Detect which cell encompasses the target text, then output its (x, y) center coordinate. 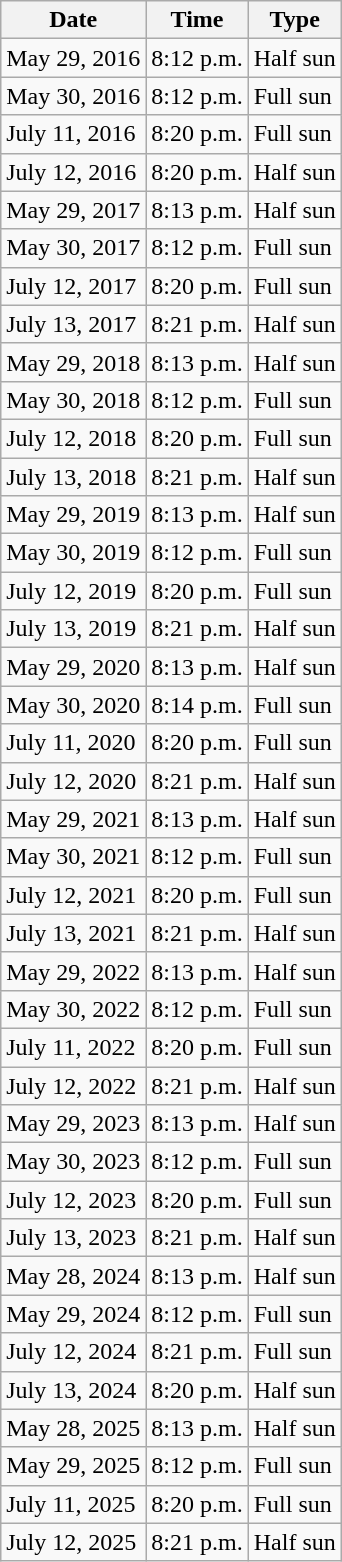
May 29, 2020 (74, 667)
May 29, 2017 (74, 210)
July 12, 2025 (74, 1542)
May 30, 2023 (74, 1162)
Time (197, 20)
May 30, 2022 (74, 1009)
May 30, 2019 (74, 553)
July 11, 2016 (74, 134)
May 29, 2023 (74, 1124)
May 30, 2020 (74, 705)
July 12, 2018 (74, 438)
May 29, 2018 (74, 362)
8:14 p.m. (197, 705)
July 13, 2017 (74, 324)
July 12, 2021 (74, 895)
May 29, 2024 (74, 1314)
July 13, 2021 (74, 933)
July 12, 2017 (74, 286)
May 29, 2016 (74, 58)
May 29, 2021 (74, 819)
July 12, 2023 (74, 1200)
July 13, 2024 (74, 1390)
May 28, 2024 (74, 1276)
July 12, 2020 (74, 781)
May 29, 2019 (74, 515)
May 28, 2025 (74, 1428)
July 13, 2023 (74, 1238)
Date (74, 20)
July 11, 2022 (74, 1047)
July 12, 2016 (74, 172)
May 30, 2018 (74, 400)
Type (294, 20)
July 13, 2019 (74, 629)
July 12, 2024 (74, 1352)
July 12, 2019 (74, 591)
July 12, 2022 (74, 1085)
May 29, 2022 (74, 971)
July 13, 2018 (74, 477)
May 29, 2025 (74, 1466)
May 30, 2017 (74, 248)
July 11, 2025 (74, 1504)
May 30, 2016 (74, 96)
July 11, 2020 (74, 743)
May 30, 2021 (74, 857)
